Capture the cell that displays the provided text and extract its (x, y) central coordinate. 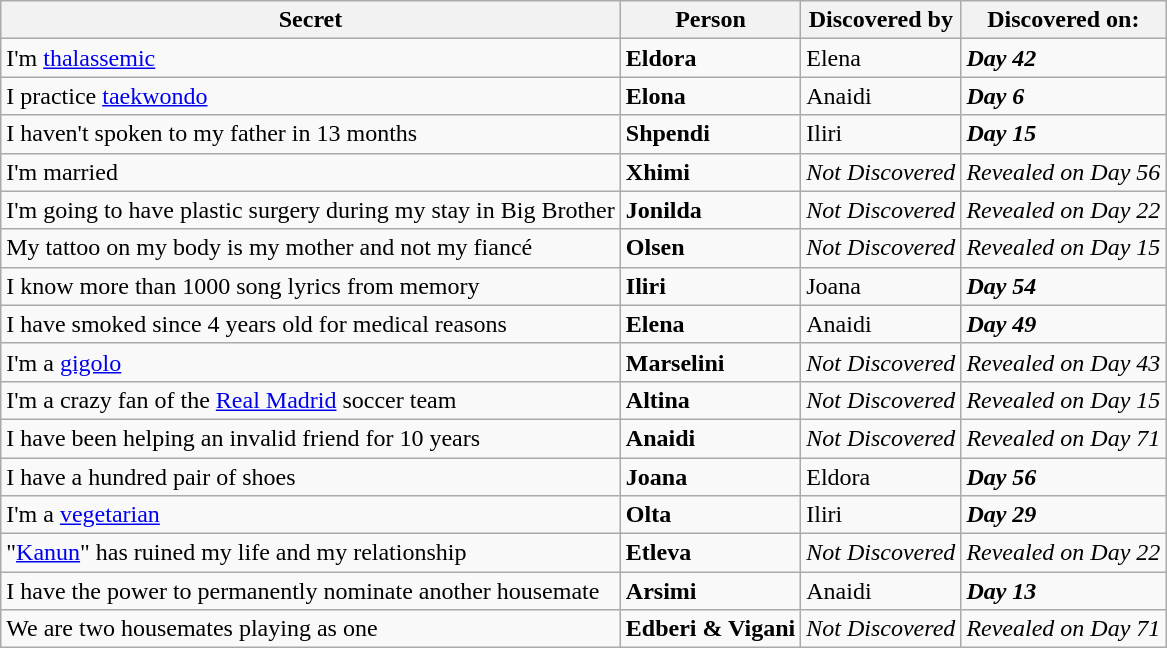
I'm a vegetarian (311, 515)
Etleva (710, 553)
Day 13 (1064, 591)
I have been helping an invalid friend for 10 years (311, 438)
Arsimi (710, 591)
Elona (710, 96)
I have a hundred pair of shoes (311, 477)
I haven't spoken to my father in 13 months (311, 134)
Altina (710, 400)
Day 6 (1064, 96)
We are two housemates playing as one (311, 629)
Olsen (710, 248)
I know more than 1000 song lyrics from memory (311, 286)
Revealed on Day 56 (1064, 172)
Xhimi (710, 172)
Day 42 (1064, 58)
Person (710, 20)
"Kanun" has ruined my life and my relationship (311, 553)
I'm going to have plastic surgery during my stay in Big Brother (311, 210)
Marselini (710, 362)
Olta (710, 515)
I'm thalassemic (311, 58)
I have the power to permanently nominate another housemate (311, 591)
I have smoked since 4 years old for medical reasons (311, 324)
Day 49 (1064, 324)
Revealed on Day 43 (1064, 362)
Day 56 (1064, 477)
Discovered on: (1064, 20)
Secret (311, 20)
I'm a gigolo (311, 362)
Discovered by (881, 20)
Day 29 (1064, 515)
My tattoo on my body is my mother and not my fiancé (311, 248)
I'm a crazy fan of the Real Madrid soccer team (311, 400)
I practice taekwondo (311, 96)
Day 15 (1064, 134)
I'm married (311, 172)
Jonilda (710, 210)
Shpendi (710, 134)
Day 54 (1064, 286)
Edberi & Vigani (710, 629)
